Return (X, Y) of the center of cell containing provided text 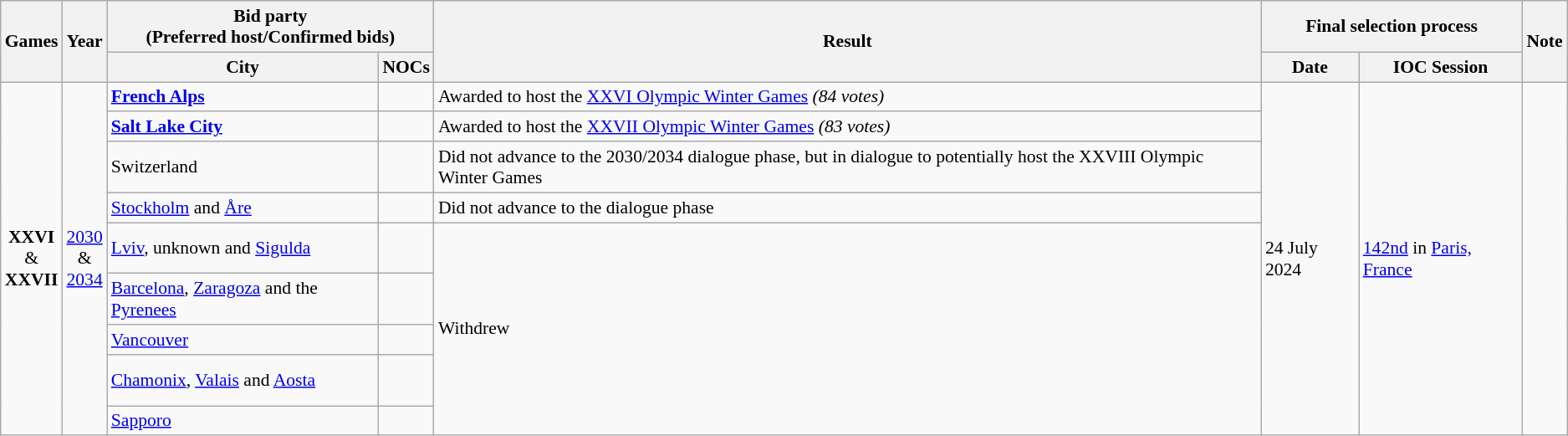
Lviv, unknown and Sigulda (243, 248)
NOCs (406, 67)
Year (84, 42)
Note (1544, 42)
Withdrew (848, 330)
City (243, 67)
Did not advance to the dialogue phase (848, 208)
XXVI & XXVII (32, 259)
Final selection process (1392, 27)
Date (1310, 67)
Games (32, 42)
Bid party(Preferred host/Confirmed bids) (271, 27)
Sapporo (243, 421)
French Alps (243, 97)
142nd in Paris, France (1441, 259)
24 July 2024 (1310, 259)
Awarded to host the XXVII Olympic Winter Games (83 votes) (848, 127)
Salt Lake City (243, 127)
Stockholm and Åre (243, 208)
Did not advance to the 2030/2034 dialogue phase, but in dialogue to potentially host the XXVIII Olympic Winter Games (848, 167)
Awarded to host the XXVI Olympic Winter Games (84 votes) (848, 97)
Chamonix, Valais and Aosta (243, 380)
Barcelona, Zaragoza and the Pyrenees (243, 300)
Vancouver (243, 340)
Result (848, 42)
IOC Session (1441, 67)
Switzerland (243, 167)
2030 & 2034 (84, 259)
